Provide the (x, y) coordinate of the cell's center where the given text is located.  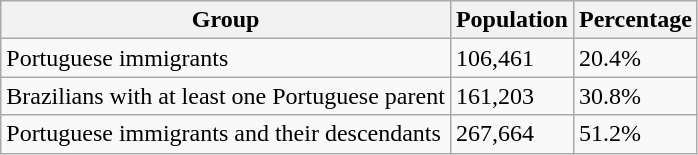
Portuguese immigrants and their descendants (226, 134)
Portuguese immigrants (226, 58)
Group (226, 20)
161,203 (512, 96)
20.4% (635, 58)
106,461 (512, 58)
30.8% (635, 96)
Population (512, 20)
Percentage (635, 20)
51.2% (635, 134)
267,664 (512, 134)
Brazilians with at least one Portuguese parent (226, 96)
